Extract the (X, Y) coordinate from the center of the cell holding the provided text.  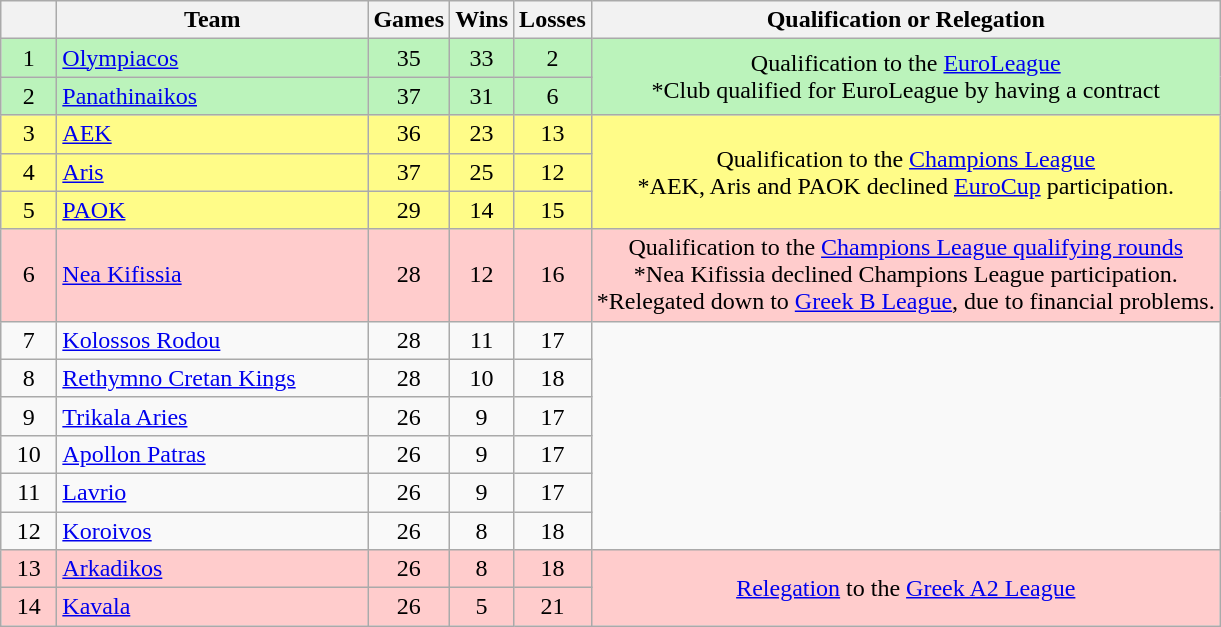
Arkadikos (212, 569)
AEK (212, 134)
Wins (482, 20)
Apollon Patras (212, 454)
33 (482, 58)
Qualification to the Champions League*AEK, Aris and PAOK declined EuroCup participation. (906, 172)
Kolossos Rodou (212, 340)
1 (29, 58)
31 (482, 96)
Qualification or Relegation (906, 20)
Kavala (212, 607)
25 (482, 172)
35 (409, 58)
Aris (212, 172)
Qualification to the EuroLeague*Club qualified for EuroLeague by having a contract (906, 77)
Koroivos (212, 531)
Team (212, 20)
Olympiacos (212, 58)
Trikala Aries (212, 416)
Games (409, 20)
3 (29, 134)
15 (553, 210)
21 (553, 607)
16 (553, 275)
Nea Kifissia (212, 275)
Lavrio (212, 492)
7 (29, 340)
23 (482, 134)
4 (29, 172)
PAOK (212, 210)
Losses (553, 20)
Relegation to the Greek A2 League (906, 588)
36 (409, 134)
Rethymno Cretan Kings (212, 378)
Panathinaikos (212, 96)
29 (409, 210)
